Find where the given text appears and provide that cell's center as (X, Y) coordinate. 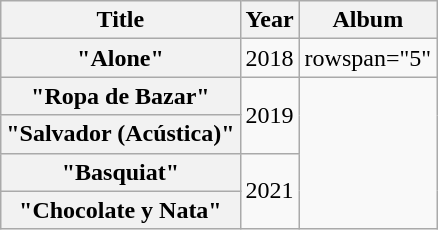
"Basquiat" (120, 172)
"Alone" (120, 58)
Album (368, 20)
Year (270, 20)
"Salvador (Acústica)" (120, 134)
"Chocolate y Nata" (120, 210)
2018 (270, 58)
"Ropa de Bazar" (120, 96)
2021 (270, 191)
2019 (270, 115)
rowspan="5" (368, 58)
Title (120, 20)
